Return the [x, y] coordinate for the center point of the cell that contains the specified text.  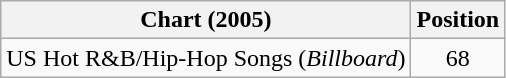
Position [458, 20]
US Hot R&B/Hip-Hop Songs (Billboard) [206, 58]
Chart (2005) [206, 20]
68 [458, 58]
